Find where the given text appears and provide that cell's center as (X, Y) coordinate. 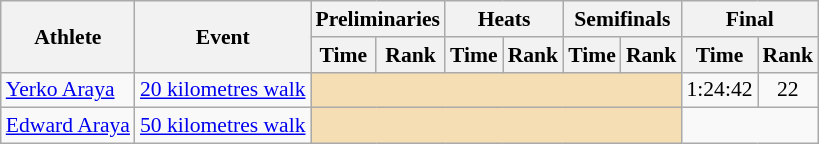
1:24:42 (719, 90)
Event (223, 36)
Semifinals (622, 19)
Preliminaries (378, 19)
22 (788, 90)
Athlete (68, 36)
50 kilometres walk (223, 126)
Heats (504, 19)
20 kilometres walk (223, 90)
Yerko Araya (68, 90)
Final (750, 19)
Edward Araya (68, 126)
